Identify which cell holds the provided text, then report its (x, y) central coordinate. 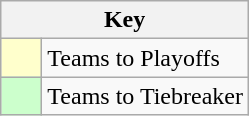
Key (125, 20)
Teams to Tiebreaker (146, 96)
Teams to Playoffs (146, 58)
